From the cell containing the given text, extract its center point as [X, Y] coordinate. 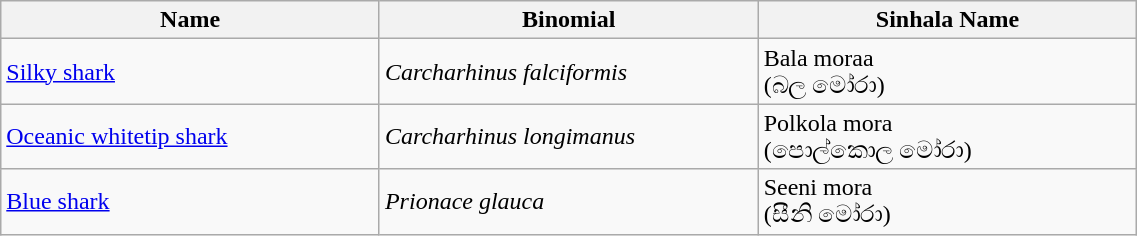
Polkola mora (පොල්කොල මෝරා) [948, 136]
Sinhala Name [948, 20]
Carcharhinus longimanus [568, 136]
Carcharhinus falciformis [568, 72]
Blue shark [190, 202]
Silky shark [190, 72]
Binomial [568, 20]
Prionace glauca [568, 202]
Name [190, 20]
Bala moraa (බල මෝරා) [948, 72]
Seeni mora (සීනි මෝරා) [948, 202]
Oceanic whitetip shark [190, 136]
